Locate the cell with the specified text and output its [X, Y] center coordinate. 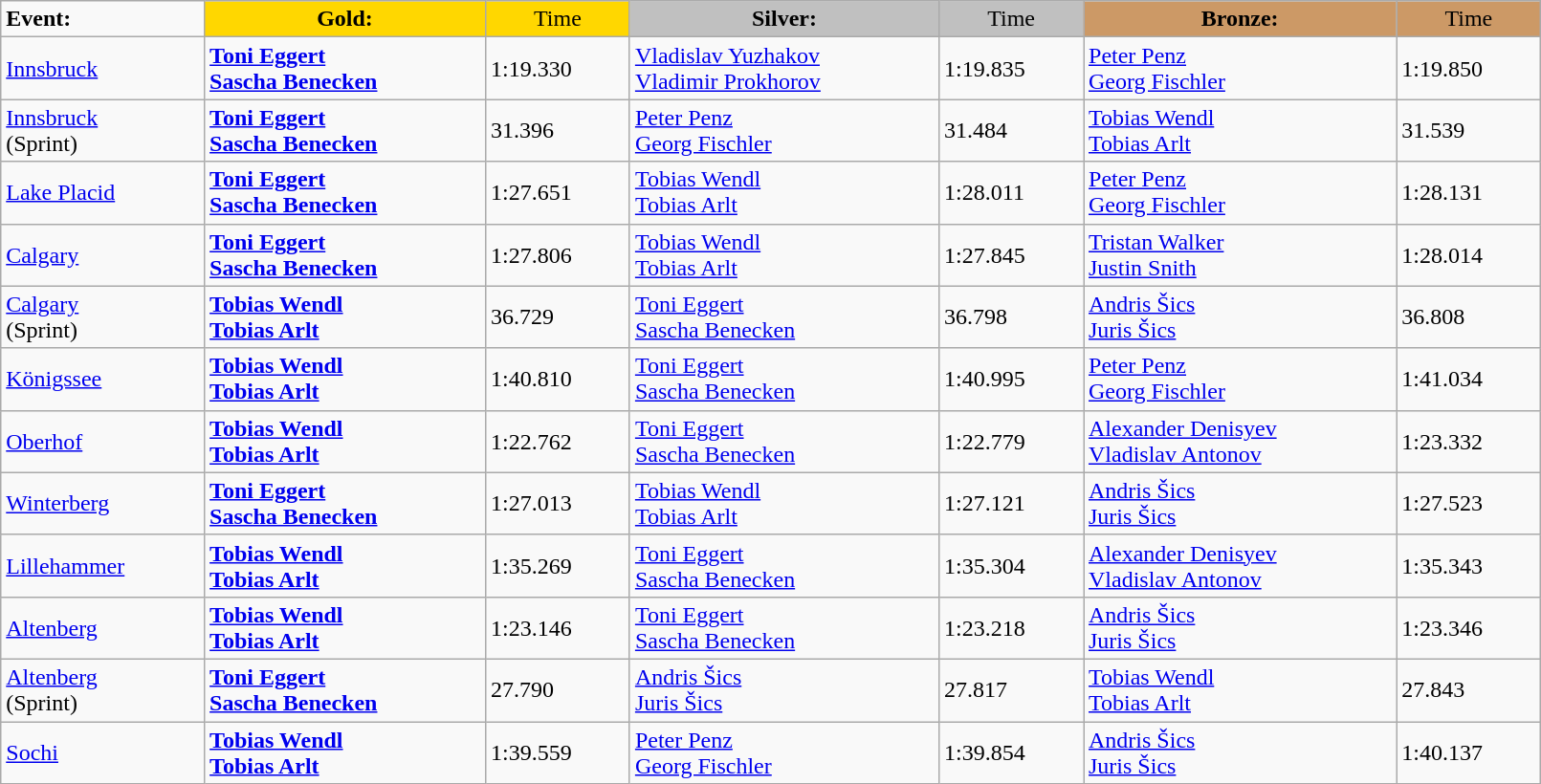
Innsbruck(Sprint) [103, 130]
1:41.034 [1469, 379]
27.790 [557, 690]
Innsbruck [103, 69]
1:35.304 [1012, 566]
1:23.346 [1469, 627]
27.843 [1469, 690]
Königssee [103, 379]
Gold: [345, 19]
1:27.523 [1469, 503]
1:27.651 [557, 193]
1:23.146 [557, 627]
Lake Placid [103, 193]
1:28.131 [1469, 193]
Calgary [103, 254]
36.808 [1469, 317]
1:27.013 [557, 503]
Altenberg(Sprint) [103, 690]
Bronze: [1240, 19]
1:19.330 [557, 69]
1:40.995 [1012, 379]
Vladislav YuzhakovVladimir Prokhorov [784, 69]
36.729 [557, 317]
Event: [103, 19]
Winterberg [103, 503]
1:28.014 [1469, 254]
1:19.850 [1469, 69]
1:23.218 [1012, 627]
1:40.810 [557, 379]
1:23.332 [1469, 442]
Altenberg [103, 627]
1:22.779 [1012, 442]
1:35.269 [557, 566]
Oberhof [103, 442]
1:27.121 [1012, 503]
31.484 [1012, 130]
1:27.806 [557, 254]
1:22.762 [557, 442]
36.798 [1012, 317]
Silver: [784, 19]
Lillehammer [103, 566]
1:35.343 [1469, 566]
1:39.559 [557, 751]
Sochi [103, 751]
1:28.011 [1012, 193]
Calgary(Sprint) [103, 317]
1:39.854 [1012, 751]
31.396 [557, 130]
1:27.845 [1012, 254]
Tristan WalkerJustin Snith [1240, 254]
31.539 [1469, 130]
1:40.137 [1469, 751]
27.817 [1012, 690]
1:19.835 [1012, 69]
